Search for the cell housing the specified text and yield its [x, y] center coordinate. 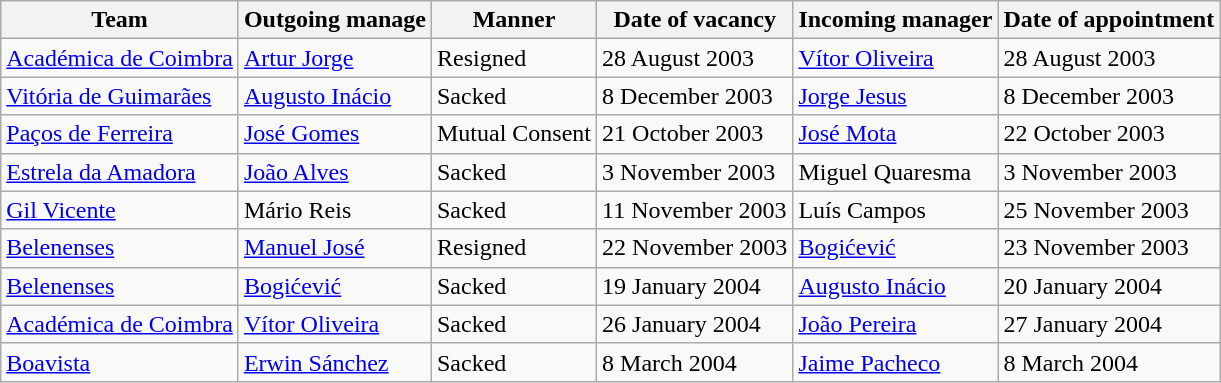
Incoming manager [896, 20]
Manner [514, 20]
João Alves [334, 172]
23 November 2003 [1109, 248]
27 January 2004 [1109, 324]
Manuel José [334, 248]
Paços de Ferreira [120, 134]
19 January 2004 [695, 286]
Date of vacancy [695, 20]
Luís Campos [896, 210]
11 November 2003 [695, 210]
Jorge Jesus [896, 96]
21 October 2003 [695, 134]
Artur Jorge [334, 58]
Erwin Sánchez [334, 362]
Mutual Consent [514, 134]
Vitória de Guimarães [120, 96]
José Gomes [334, 134]
25 November 2003 [1109, 210]
Estrela da Amadora [120, 172]
José Mota [896, 134]
João Pereira [896, 324]
Date of appointment [1109, 20]
22 November 2003 [695, 248]
20 January 2004 [1109, 286]
Jaime Pacheco [896, 362]
Gil Vicente [120, 210]
Mário Reis [334, 210]
Outgoing manage [334, 20]
26 January 2004 [695, 324]
22 October 2003 [1109, 134]
Miguel Quaresma [896, 172]
Team [120, 20]
Boavista [120, 362]
